Provide the (x, y) coordinate of the cell's center where the given text is located.  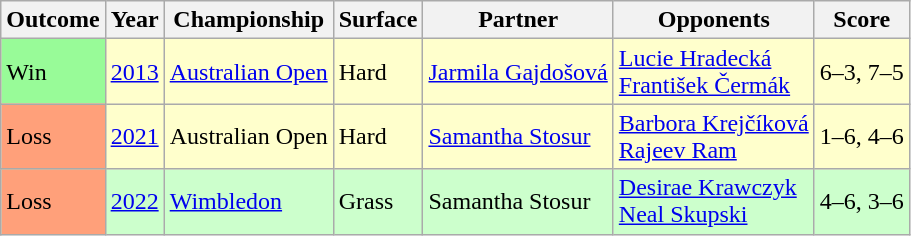
6–3, 7–5 (862, 72)
Outcome (53, 20)
Barbora Krejčíková Rajeev Ram (714, 136)
Desirae Krawczyk Neal Skupski (714, 202)
1–6, 4–6 (862, 136)
Partner (518, 20)
Jarmila Gajdošová (518, 72)
Surface (378, 20)
Win (53, 72)
2013 (134, 72)
2022 (134, 202)
Grass (378, 202)
Opponents (714, 20)
2021 (134, 136)
Year (134, 20)
4–6, 3–6 (862, 202)
Score (862, 20)
Championship (248, 20)
Lucie Hradecká František Čermák (714, 72)
Wimbledon (248, 202)
